Provide the [X, Y] coordinate of the cell's center where the given text is located.  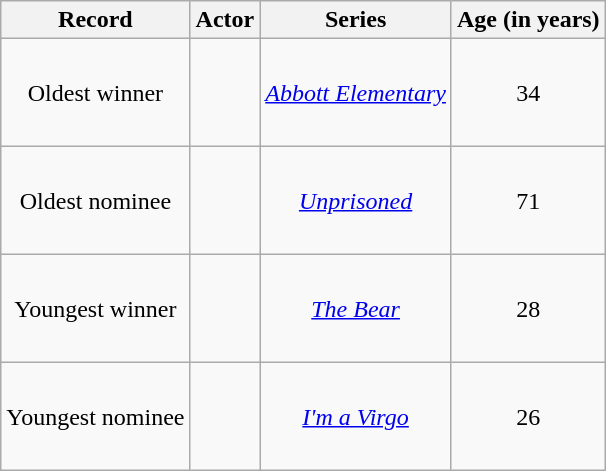
28 [528, 309]
Record [96, 20]
Actor [225, 20]
The Bear [356, 309]
Youngest nominee [96, 417]
Series [356, 20]
Abbott Elementary [356, 93]
Age (in years) [528, 20]
Youngest winner [96, 309]
I'm a Virgo [356, 417]
Unprisoned [356, 201]
71 [528, 201]
34 [528, 93]
Oldest nominee [96, 201]
26 [528, 417]
Oldest winner [96, 93]
